From the cell containing the given text, extract its center point as [x, y] coordinate. 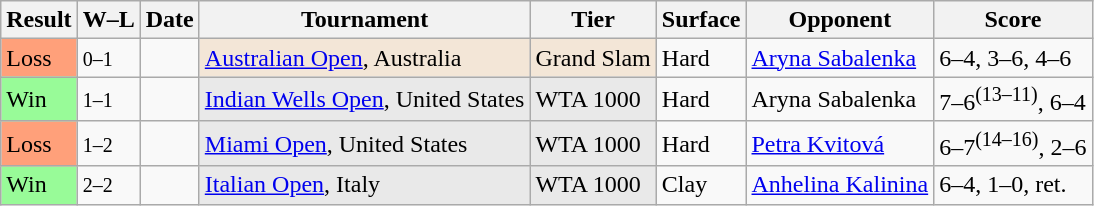
7–6(13–11), 6–4 [1013, 100]
Date [170, 20]
W–L [108, 20]
0–1 [108, 58]
Italian Open, Italy [364, 185]
Result [39, 20]
Anhelina Kalinina [840, 185]
Surface [701, 20]
6–7(14–16), 2–6 [1013, 144]
Indian Wells Open, United States [364, 100]
Clay [701, 185]
Opponent [840, 20]
Australian Open, Australia [364, 58]
Miami Open, United States [364, 144]
6–4, 1–0, ret. [1013, 185]
Grand Slam [593, 58]
1–1 [108, 100]
1–2 [108, 144]
Petra Kvitová [840, 144]
Tournament [364, 20]
2–2 [108, 185]
Score [1013, 20]
6–4, 3–6, 4–6 [1013, 58]
Tier [593, 20]
